Detect which cell encompasses the target text, then output its [X, Y] center coordinate. 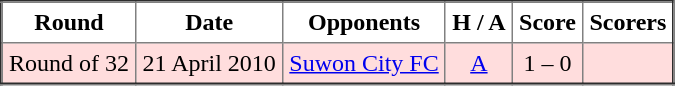
Score [547, 22]
Scorers [628, 22]
H / A [478, 22]
Date [210, 22]
Opponents [364, 22]
1 – 0 [547, 64]
Round of 32 [69, 64]
A [478, 64]
Round [69, 22]
21 April 2010 [210, 64]
Suwon City FC [364, 64]
